Scan for the cell matching the given text and deliver its [X, Y] coordinate at center. 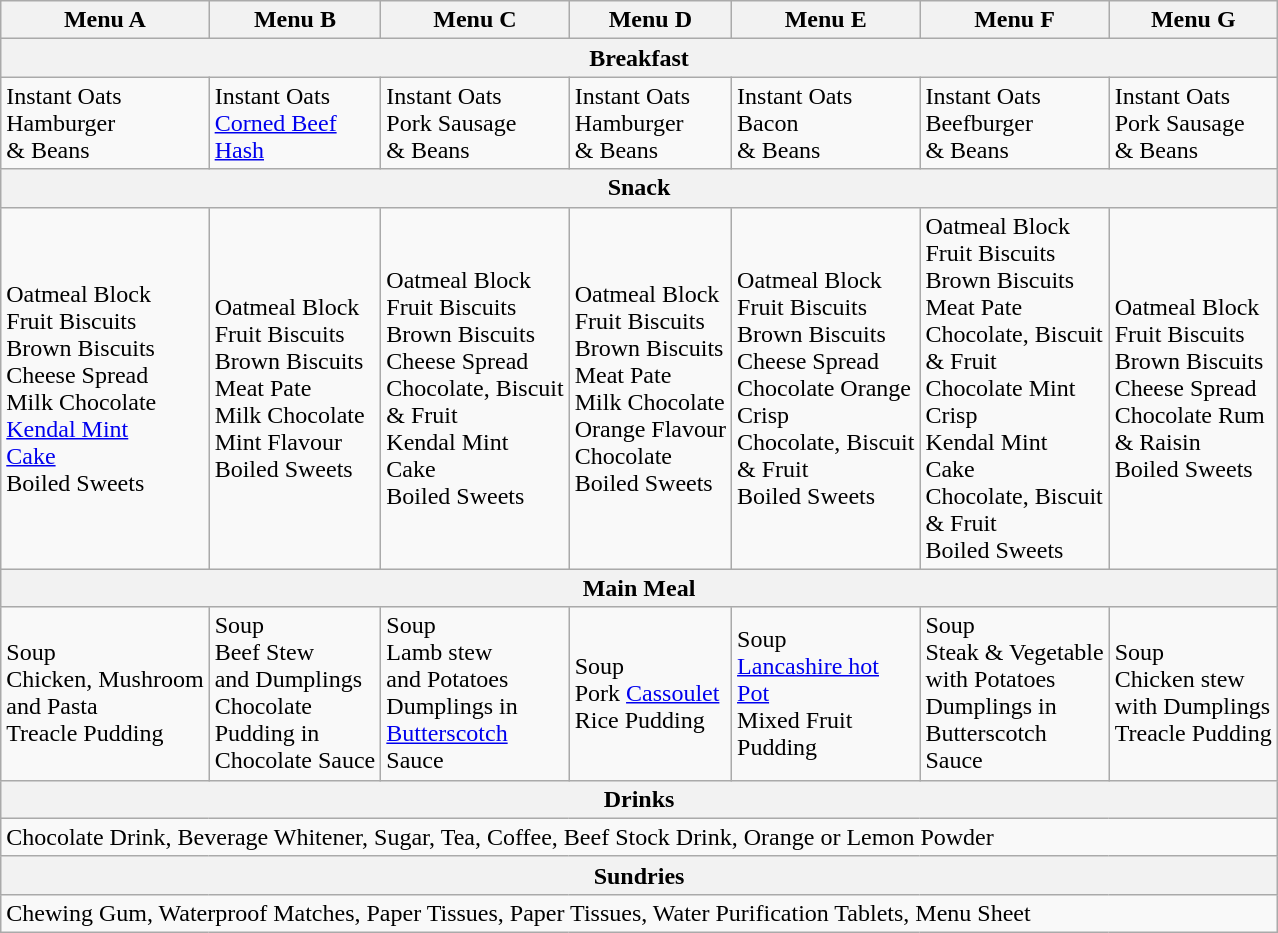
Instant OatsCorned BeefHash [295, 123]
SoupBeef Stewand DumplingsChocolatePudding inChocolate Sauce [295, 694]
Menu D [650, 20]
Menu B [295, 20]
Menu C [475, 20]
SoupChicken stewwith DumplingsTreacle Pudding [1193, 694]
Chocolate Drink, Beverage Whitener, Sugar, Tea, Coffee, Beef Stock Drink, Orange or Lemon Powder [640, 837]
SoupChicken, Mushroomand PastaTreacle Pudding [105, 694]
Menu G [1193, 20]
Instant OatsBeefburger& Beans [1014, 123]
Drinks [640, 799]
Oatmeal BlockFruit BiscuitsBrown BiscuitsCheese SpreadChocolate Rum& RaisinBoiled Sweets [1193, 388]
Oatmeal BlockFruit BiscuitsBrown BiscuitsCheese SpreadChocolate OrangeCrispChocolate, Biscuit& FruitBoiled Sweets [826, 388]
Oatmeal BlockFruit BiscuitsBrown BiscuitsMeat PateMilk ChocolateMint FlavourBoiled Sweets [295, 388]
SoupSteak & Vegetablewith PotatoesDumplings inButterscotchSauce [1014, 694]
SoupLamb stewand PotatoesDumplings inButterscotchSauce [475, 694]
Menu F [1014, 20]
Menu E [826, 20]
Main Meal [640, 588]
SoupLancashire hotPotMixed FruitPudding [826, 694]
Oatmeal BlockFruit BiscuitsBrown BiscuitsCheese SpreadMilk ChocolateKendal MintCakeBoiled Sweets [105, 388]
Sundries [640, 875]
Snack [640, 188]
Instant OatsBacon& Beans [826, 123]
Oatmeal BlockFruit BiscuitsBrown BiscuitsCheese SpreadChocolate, Biscuit& FruitKendal MintCakeBoiled Sweets [475, 388]
Chewing Gum, Waterproof Matches, Paper Tissues, Paper Tissues, Water Purification Tablets, Menu Sheet [640, 913]
Breakfast [640, 58]
Menu A [105, 20]
Oatmeal BlockFruit BiscuitsBrown BiscuitsMeat PateChocolate, Biscuit& FruitChocolate MintCrispKendal MintCakeChocolate, Biscuit& FruitBoiled Sweets [1014, 388]
Oatmeal BlockFruit BiscuitsBrown BiscuitsMeat PateMilk ChocolateOrange FlavourChocolateBoiled Sweets [650, 388]
SoupPork CassouletRice Pudding [650, 694]
